Return (X, Y) of the center of cell containing provided text 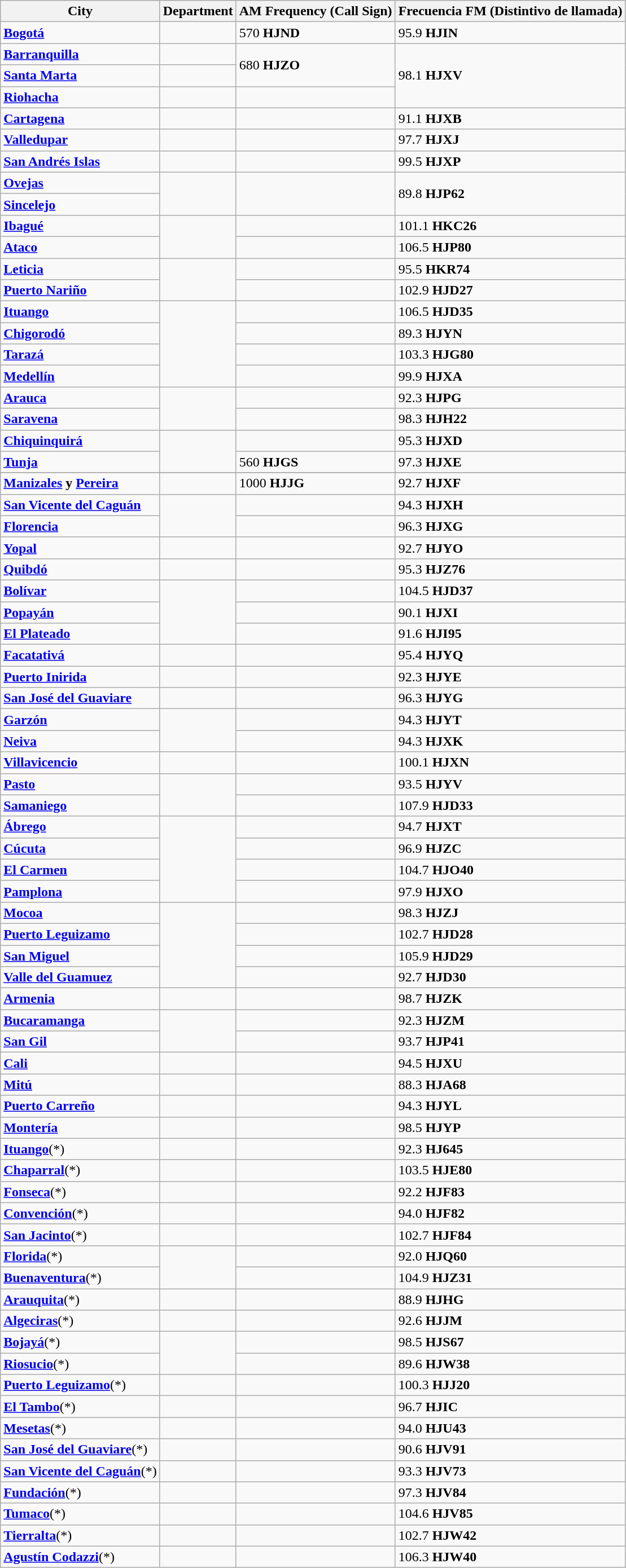
Pasto (80, 784)
Facatativá (80, 655)
95.3 HJZ76 (510, 569)
Frecuencia FM (Distintivo de llamada) (510, 11)
96.7 HJIC (510, 1407)
Florida(*) (80, 1256)
94.7 HJXT (510, 827)
1000 HJJG (316, 483)
Yopal (80, 548)
El Plateado (80, 634)
92.2 HJF83 (510, 1192)
Ovejas (80, 183)
Montería (80, 1127)
San José del Guaviare (80, 698)
Villavicencio (80, 763)
Ábrego (80, 827)
98.3 HJZJ (510, 913)
570 HJND (316, 33)
AM Frequency (Call Sign) (316, 11)
92.7 HJXF (510, 483)
City (80, 11)
Cartagena (80, 118)
Arauquita(*) (80, 1299)
94.3 HJYL (510, 1106)
98.1 HJXV (510, 76)
94.3 HJXH (510, 505)
Puerto Inirida (80, 677)
Manizales y Pereira (80, 483)
98.3 HJH22 (510, 419)
92.0 HJQ60 (510, 1256)
95.5 HKR74 (510, 269)
90.6 HJV91 (510, 1450)
Saravena (80, 419)
San José del Guaviare(*) (80, 1450)
Chigorodó (80, 333)
Valledupar (80, 140)
Puerto Nariño (80, 290)
88.3 HJA68 (510, 1085)
102.7 HJD28 (510, 934)
100.1 HJXN (510, 763)
Sincelejo (80, 204)
100.3 HJJ20 (510, 1385)
Mocoa (80, 913)
San Gil (80, 1042)
97.3 HJXE (510, 462)
91.6 HJI95 (510, 634)
Riosucio(*) (80, 1364)
Chaparral(*) (80, 1170)
Bojayá(*) (80, 1342)
104.7 HJO40 (510, 870)
Bogotá (80, 33)
El Tambo(*) (80, 1407)
Ituango (80, 312)
90.1 HJXI (510, 612)
107.9 HJD33 (510, 805)
Ataco (80, 247)
Bolívar (80, 591)
93.7 HJP41 (510, 1042)
89.3 HJYN (510, 333)
96.9 HJZC (510, 848)
92.3 HJ645 (510, 1149)
Buenaventura(*) (80, 1278)
Convención(*) (80, 1213)
Neiva (80, 741)
Valle del Guamuez (80, 977)
89.8 HJP62 (510, 193)
106.5 HJD35 (510, 312)
102.7 HJF84 (510, 1235)
San Vicente del Caguán(*) (80, 1471)
98.5 HJS67 (510, 1342)
Garzón (80, 720)
104.6 HJV85 (510, 1514)
103.5 HJE80 (510, 1170)
Santa Marta (80, 76)
Fonseca(*) (80, 1192)
94.3 HJXK (510, 741)
95.3 HJXD (510, 441)
San Miguel (80, 956)
92.7 HJD30 (510, 977)
Samaniego (80, 805)
Agustín Codazzi(*) (80, 1557)
106.5 HJP80 (510, 247)
560 HJGS (316, 462)
El Carmen (80, 870)
104.9 HJZ31 (510, 1278)
102.7 HJW42 (510, 1535)
Algeciras(*) (80, 1321)
106.3 HJW40 (510, 1557)
San Andrés Islas (80, 161)
Armenia (80, 999)
Puerto Carreño (80, 1106)
88.9 HJHG (510, 1299)
91.1 HJXB (510, 118)
San Jacinto(*) (80, 1235)
99.5 HJXP (510, 161)
Medellín (80, 376)
Leticia (80, 269)
97.9 HJXO (510, 891)
93.5 HJYV (510, 784)
Tierralta(*) (80, 1535)
Ibagué (80, 226)
101.1 HKC26 (510, 226)
Bucaramanga (80, 1020)
98.5 HJYP (510, 1127)
Cali (80, 1063)
Fundación(*) (80, 1492)
92.3 HJYE (510, 677)
94.5 HJXU (510, 1063)
Chiquinquirá (80, 441)
92.3 HJZM (510, 1020)
Cúcuta (80, 848)
94.0 HJU43 (510, 1428)
Arauca (80, 398)
Ituango(*) (80, 1149)
Pamplona (80, 891)
95.9 HJIN (510, 33)
Quibdó (80, 569)
Mitú (80, 1085)
Popayán (80, 612)
Tarazá (80, 355)
97.7 HJXJ (510, 140)
96.3 HJXG (510, 526)
104.5 HJD37 (510, 591)
Department (198, 11)
Barranquilla (80, 54)
103.3 HJG80 (510, 355)
92.7 HJYO (510, 548)
92.6 HJJM (510, 1321)
96.3 HJYG (510, 698)
680 HJZO (316, 65)
Riohacha (80, 97)
98.7 HJZK (510, 999)
97.3 HJV84 (510, 1492)
99.9 HJXA (510, 376)
Puerto Leguizamo(*) (80, 1385)
94.0 HJF82 (510, 1213)
105.9 HJD29 (510, 956)
San Vicente del Caguán (80, 505)
Puerto Leguizamo (80, 934)
93.3 HJV73 (510, 1471)
Florencia (80, 526)
Tumaco(*) (80, 1514)
92.3 HJPG (510, 398)
Mesetas(*) (80, 1428)
102.9 HJD27 (510, 290)
89.6 HJW38 (510, 1364)
Tunja (80, 462)
94.3 HJYT (510, 720)
95.4 HJYQ (510, 655)
